Detect which cell encompasses the target text, then output its [X, Y] center coordinate. 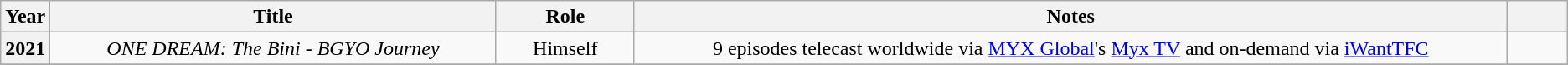
ONE DREAM: The Bini - BGYO Journey [273, 48]
Notes [1070, 17]
Title [273, 17]
9 episodes telecast worldwide via MYX Global's Myx TV and on-demand via iWantTFC [1070, 48]
Year [25, 17]
2021 [25, 48]
Role [565, 17]
Himself [565, 48]
